Determine the [X, Y] coordinate at the center of the cell enclosing the given text.  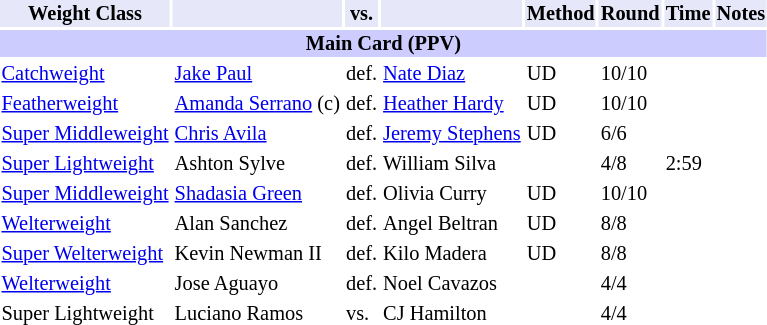
William Silva [452, 164]
Super Welterweight [85, 254]
6/6 [630, 134]
Kevin Newman II [257, 254]
Notes [741, 14]
Noel Cavazos [452, 284]
Amanda Serrano (c) [257, 104]
Alan Sanchez [257, 224]
Main Card (PPV) [384, 44]
Featherweight [85, 104]
Heather Hardy [452, 104]
2:59 [688, 164]
Jake Paul [257, 74]
Method [560, 14]
Catchweight [85, 74]
4/8 [630, 164]
Kilo Madera [452, 254]
Time [688, 14]
Weight Class [85, 14]
Ashton Sylve [257, 164]
vs. [361, 14]
Super Lightweight [85, 164]
Shadasia Green [257, 194]
Round [630, 14]
4/4 [630, 284]
Jose Aguayo [257, 284]
Jeremy Stephens [452, 134]
Angel Beltran [452, 224]
Olivia Curry [452, 194]
Nate Diaz [452, 74]
Chris Avila [257, 134]
